For the text-containing cell, return its midpoint in [x, y] coordinate format. 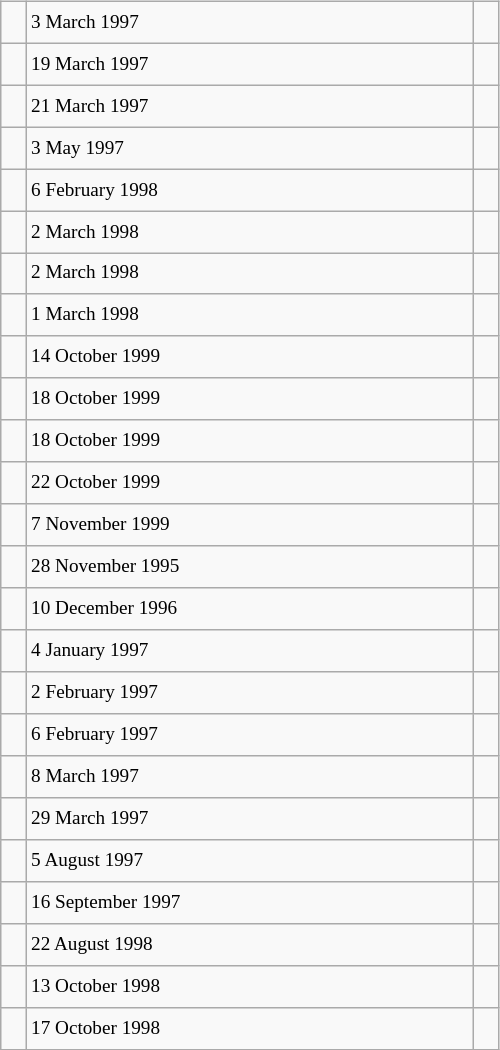
6 February 1998 [249, 190]
5 August 1997 [249, 861]
17 October 1998 [249, 1028]
4 January 1997 [249, 651]
3 May 1997 [249, 148]
1 March 1998 [249, 315]
16 September 1997 [249, 902]
29 March 1997 [249, 819]
2 February 1997 [249, 693]
21 March 1997 [249, 106]
6 February 1997 [249, 735]
13 October 1998 [249, 986]
14 October 1999 [249, 357]
19 March 1997 [249, 64]
3 March 1997 [249, 22]
8 March 1997 [249, 777]
7 November 1999 [249, 525]
10 December 1996 [249, 609]
22 October 1999 [249, 483]
22 August 1998 [249, 944]
28 November 1995 [249, 567]
